Return [x, y] of the center of cell containing provided text 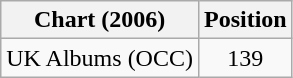
Position [245, 20]
UK Albums (OCC) [100, 58]
Chart (2006) [100, 20]
139 [245, 58]
